Scan for the cell matching the given text and deliver its (X, Y) coordinate at center. 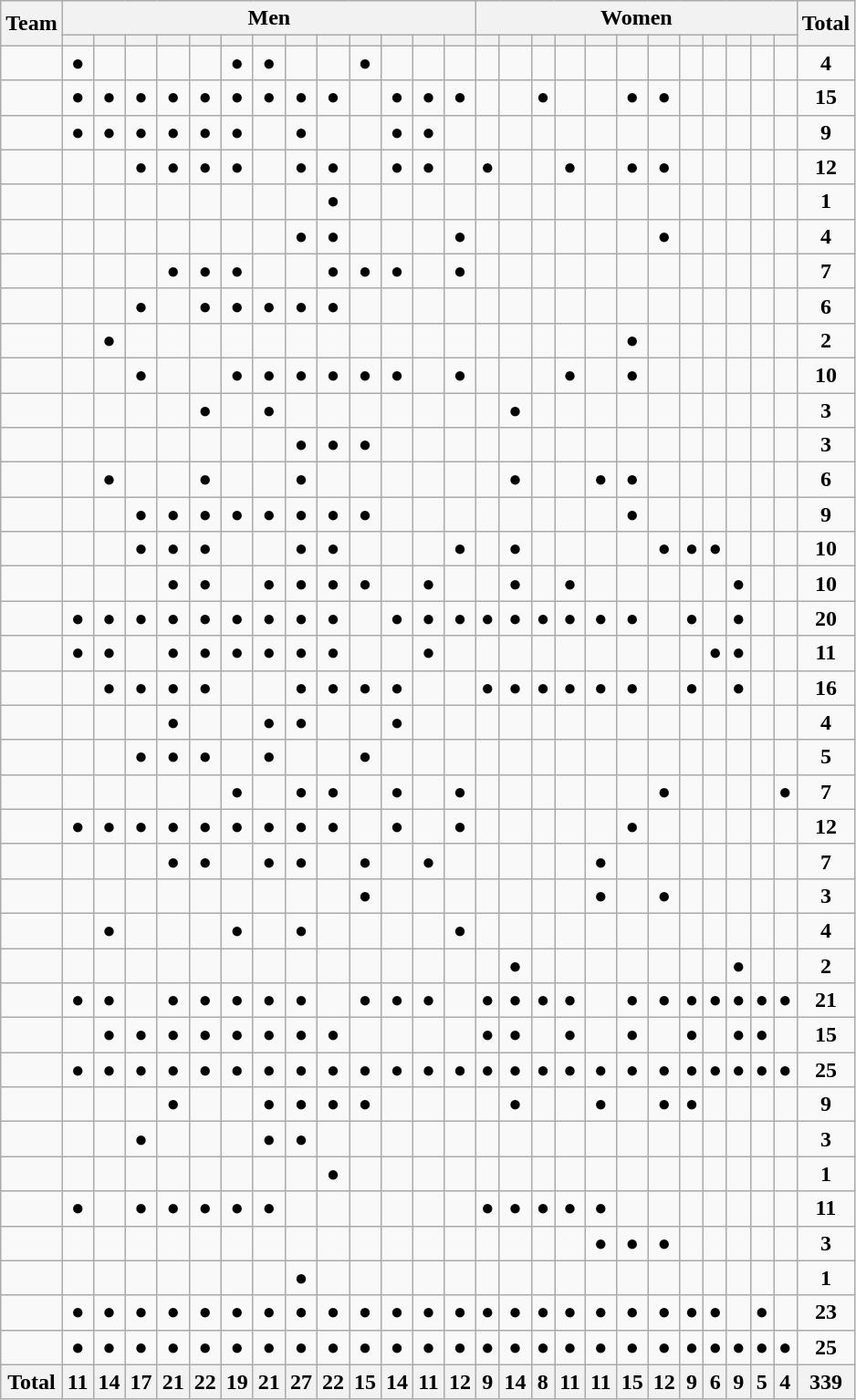
339 (826, 1382)
Men (268, 18)
19 (237, 1382)
Women (636, 18)
23 (826, 1312)
Team (32, 24)
20 (826, 618)
27 (301, 1382)
16 (826, 688)
8 (543, 1382)
17 (141, 1382)
